Find where the given text appears and provide that cell's center as (X, Y) coordinate. 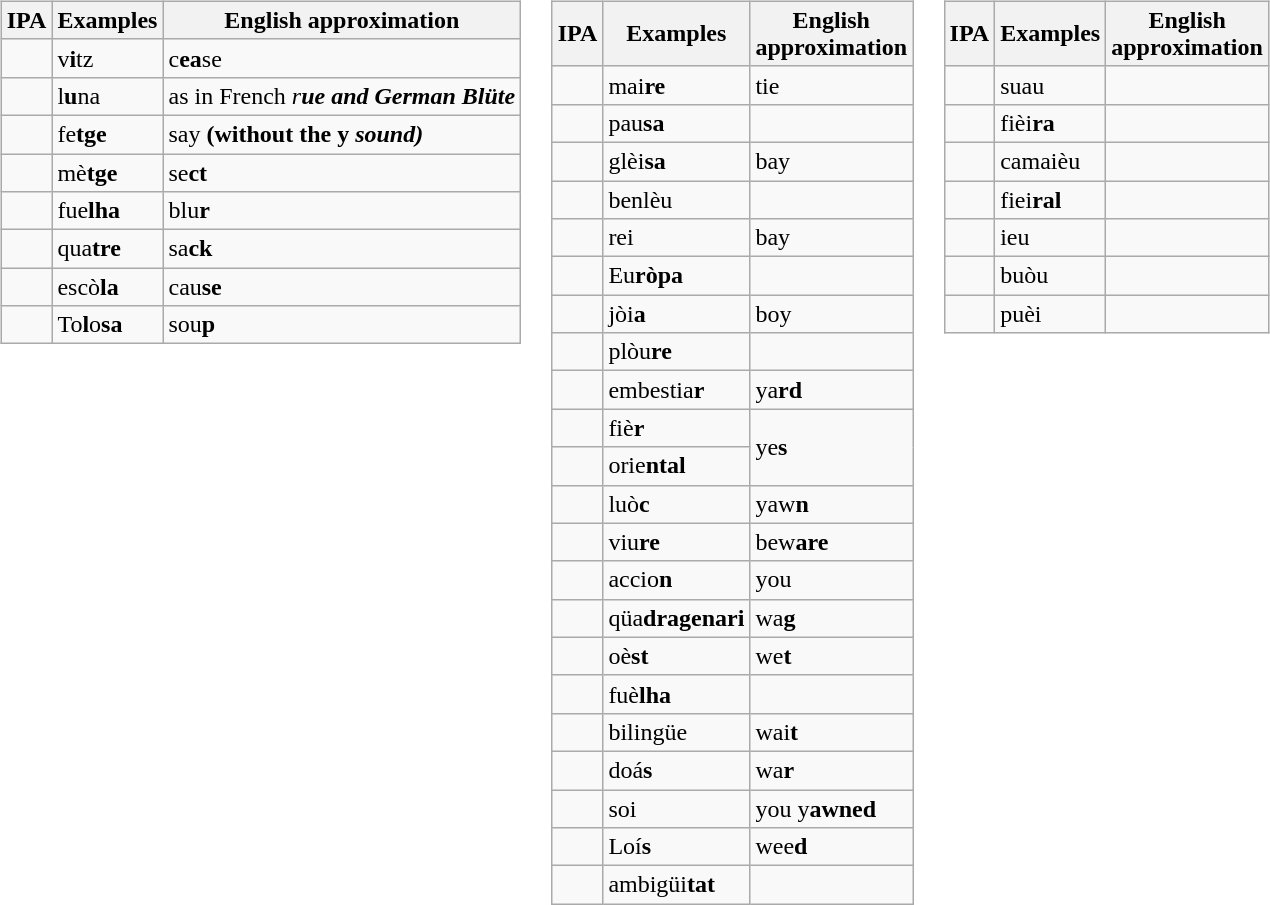
cause (342, 287)
embestiar (676, 390)
fièr (676, 428)
soi (676, 809)
soup (342, 325)
benlèu (676, 199)
wag (832, 618)
vitz (108, 58)
fieiral (1050, 199)
fuelha (108, 211)
puèi (1050, 314)
luòc (676, 504)
ambigüitat (676, 885)
Loís (676, 847)
doás (676, 770)
yard (832, 390)
Tolosa (108, 325)
plòure (676, 352)
you (832, 580)
wait (832, 732)
quatre (108, 249)
bilingüe (676, 732)
sack (342, 249)
maire (676, 85)
fuèlha (676, 694)
blur (342, 211)
say (without the y sound) (342, 134)
camaièu (1050, 161)
weed (832, 847)
luna (108, 96)
Euròpa (676, 276)
rei (676, 238)
oriental (676, 466)
as in French rue and German Blüte (342, 96)
escòla (108, 287)
yawn (832, 504)
suau (1050, 85)
tie (832, 85)
ieu (1050, 238)
mètge (108, 173)
fièira (1050, 123)
you yawned (832, 809)
yes (832, 447)
wet (832, 656)
viure (676, 542)
accion (676, 580)
fetge (108, 134)
jòia (676, 314)
boy (832, 314)
beware (832, 542)
sect (342, 173)
cease (342, 58)
English approximation (342, 20)
pausa (676, 123)
qüadragenari (676, 618)
war (832, 770)
glèisa (676, 161)
buòu (1050, 276)
oèst (676, 656)
